Locate the cell with the specified text and output its (x, y) center coordinate. 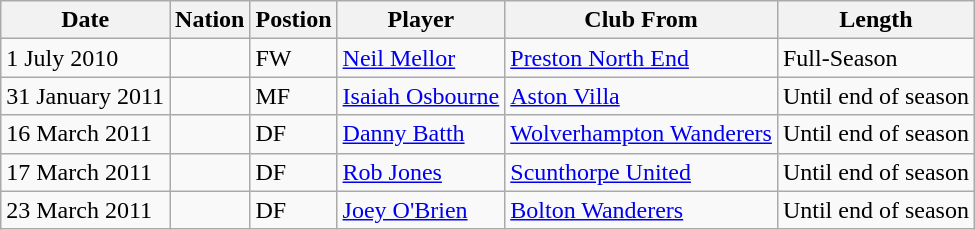
MF (294, 96)
Bolton Wanderers (642, 210)
Postion (294, 20)
Preston North End (642, 58)
Length (876, 20)
Date (86, 20)
Wolverhampton Wanderers (642, 134)
Player (421, 20)
Scunthorpe United (642, 172)
Club From (642, 20)
Joey O'Brien (421, 210)
23 March 2011 (86, 210)
31 January 2011 (86, 96)
Full-Season (876, 58)
Aston Villa (642, 96)
Neil Mellor (421, 58)
Rob Jones (421, 172)
Danny Batth (421, 134)
17 March 2011 (86, 172)
Isaiah Osbourne (421, 96)
Nation (210, 20)
FW (294, 58)
1 July 2010 (86, 58)
16 March 2011 (86, 134)
